Locate the cell with the specified text and output its (X, Y) center coordinate. 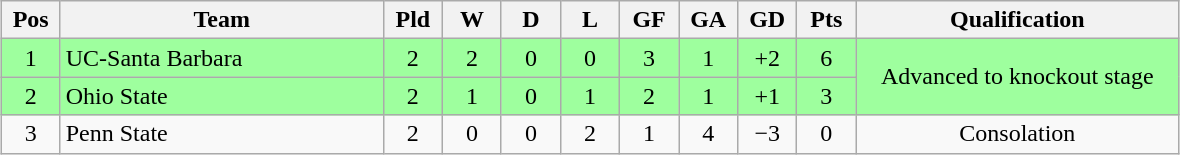
Pld (412, 20)
6 (826, 58)
W (472, 20)
L (590, 20)
Advanced to knockout stage (1018, 77)
Penn State (222, 134)
4 (708, 134)
+1 (768, 96)
Ohio State (222, 96)
Pos (30, 20)
Pts (826, 20)
GF (650, 20)
D (530, 20)
Qualification (1018, 20)
+2 (768, 58)
UC-Santa Barbara (222, 58)
GA (708, 20)
Team (222, 20)
Consolation (1018, 134)
−3 (768, 134)
GD (768, 20)
